From the cell containing the given text, extract its center point as [x, y] coordinate. 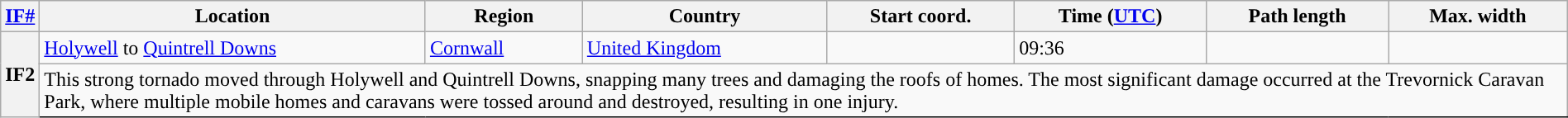
Path length [1298, 17]
Max. width [1479, 17]
Country [705, 17]
IF2 [20, 74]
Region [504, 17]
Time (UTC) [1111, 17]
Holywell to Quintrell Downs [233, 48]
Start coord. [921, 17]
Location [233, 17]
IF# [20, 17]
United Kingdom [705, 48]
Cornwall [504, 48]
09:36 [1111, 48]
